Extract the (X, Y) coordinate from the center of the cell holding the provided text.  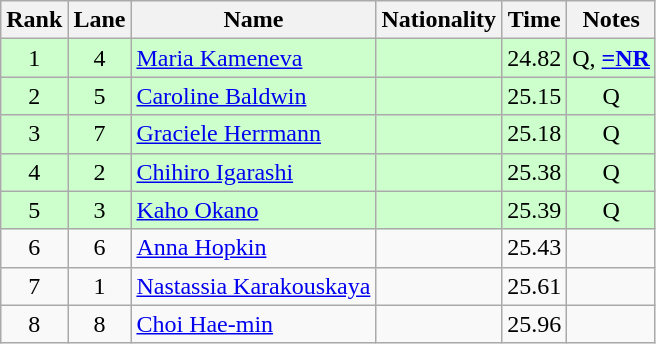
25.15 (534, 96)
Kaho Okano (254, 210)
Graciele Herrmann (254, 134)
25.96 (534, 324)
25.39 (534, 210)
Caroline Baldwin (254, 96)
Time (534, 20)
24.82 (534, 58)
Nastassia Karakouskaya (254, 286)
Maria Kameneva (254, 58)
25.38 (534, 172)
25.18 (534, 134)
Name (254, 20)
Rank (34, 20)
Anna Hopkin (254, 248)
Q, =NR (612, 58)
25.43 (534, 248)
Chihiro Igarashi (254, 172)
25.61 (534, 286)
Notes (612, 20)
Nationality (439, 20)
Lane (100, 20)
Choi Hae-min (254, 324)
